Pinpoint the cell where the given text exists, returning its (x, y) midpoint coordinate. 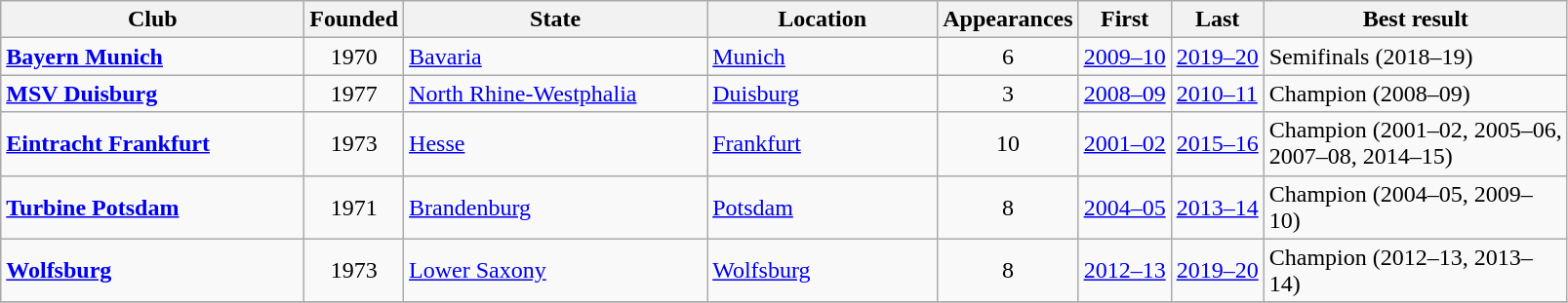
Champion (2004–05, 2009–10) (1415, 207)
2012–13 (1124, 271)
2004–05 (1124, 207)
6 (1008, 57)
10 (1008, 144)
First (1124, 19)
1971 (354, 207)
Champion (2008–09) (1415, 94)
Munich (823, 57)
3 (1008, 94)
2015–16 (1218, 144)
Bayern Munich (152, 57)
Hesse (556, 144)
Founded (354, 19)
Potsdam (823, 207)
2001–02 (1124, 144)
MSV Duisburg (152, 94)
Brandenburg (556, 207)
2008–09 (1124, 94)
Turbine Potsdam (152, 207)
Location (823, 19)
Duisburg (823, 94)
Champion (2012–13, 2013–14) (1415, 271)
Eintracht Frankfurt (152, 144)
Semifinals (2018–19) (1415, 57)
Champion (2001–02, 2005–06, 2007–08, 2014–15) (1415, 144)
Frankfurt (823, 144)
Bavaria (556, 57)
Best result (1415, 19)
Appearances (1008, 19)
Club (152, 19)
State (556, 19)
1970 (354, 57)
2013–14 (1218, 207)
Last (1218, 19)
North Rhine-Westphalia (556, 94)
Lower Saxony (556, 271)
2009–10 (1124, 57)
2010–11 (1218, 94)
1977 (354, 94)
